Identify which cell holds the provided text, then report its [X, Y] central coordinate. 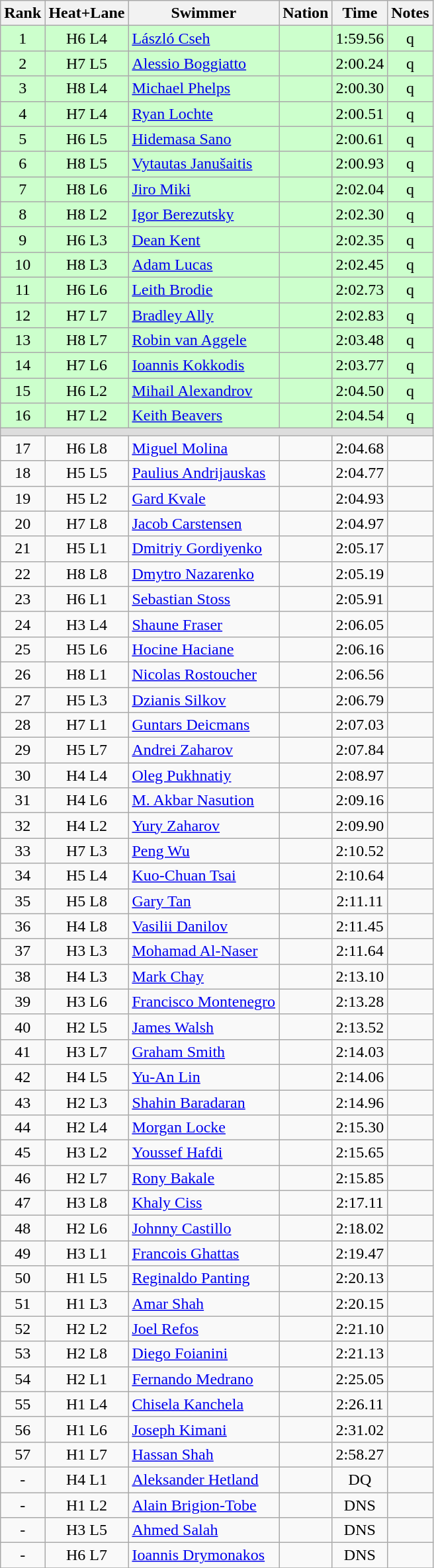
2:15.30 [360, 1128]
H7 L5 [87, 63]
22 [22, 574]
Jacob Carstensen [204, 524]
H1 L2 [87, 1505]
2:10.64 [360, 876]
H7 L4 [87, 114]
Adam Lucas [204, 264]
H4 L3 [87, 976]
Kuo-Chuan Tsai [204, 876]
6 [22, 164]
H2 L4 [87, 1128]
54 [22, 1379]
2:20.13 [360, 1278]
Aleksander Hetland [204, 1479]
H2 L6 [87, 1228]
2:02.83 [360, 315]
Johnny Castillo [204, 1228]
H8 L5 [87, 164]
H8 L8 [87, 574]
35 [22, 901]
2 [22, 63]
Fernando Medrano [204, 1379]
41 [22, 1052]
2:31.02 [360, 1429]
H3 L5 [87, 1530]
3 [22, 89]
Nation [306, 13]
Amar Shah [204, 1304]
Miguel Molina [204, 448]
H5 L8 [87, 901]
2:02.45 [360, 264]
Time [360, 13]
42 [22, 1077]
H6 L7 [87, 1555]
H2 L8 [87, 1354]
2:07.84 [360, 750]
Keith Beavers [204, 416]
19 [22, 498]
2:15.65 [360, 1153]
2:04.97 [360, 524]
Joel Refos [204, 1329]
2:00.61 [360, 139]
H3 L8 [87, 1203]
Robin van Aggele [204, 340]
2:08.97 [360, 775]
H3 L6 [87, 1001]
Peng Wu [204, 851]
31 [22, 801]
2:06.79 [360, 700]
Swimmer [204, 13]
53 [22, 1354]
43 [22, 1102]
34 [22, 876]
2:05.19 [360, 574]
2:04.68 [360, 448]
26 [22, 674]
Khaly Ciss [204, 1203]
Bradley Ally [204, 315]
H2 L1 [87, 1379]
Chisela Kanchela [204, 1404]
H1 L4 [87, 1404]
Gary Tan [204, 901]
H6 L8 [87, 448]
DQ [360, 1479]
16 [22, 416]
Igor Berezutsky [204, 214]
Yury Zaharov [204, 826]
2:06.16 [360, 649]
2:10.52 [360, 851]
2:11.64 [360, 951]
33 [22, 851]
Dmitriy Gordiyenko [204, 549]
Notes [410, 13]
H2 L5 [87, 1027]
2:00.30 [360, 89]
Rank [22, 13]
30 [22, 775]
Yu-An Lin [204, 1077]
2:18.02 [360, 1228]
Guntars Deicmans [204, 725]
Hidemasa Sano [204, 139]
James Walsh [204, 1027]
Nicolas Rostoucher [204, 674]
15 [22, 391]
44 [22, 1128]
H2 L3 [87, 1102]
52 [22, 1329]
Mark Chay [204, 976]
1 [22, 38]
H8 L1 [87, 674]
H5 L5 [87, 473]
Dmytro Nazarenko [204, 574]
H3 L1 [87, 1253]
27 [22, 700]
László Cseh [204, 38]
55 [22, 1404]
18 [22, 473]
49 [22, 1253]
46 [22, 1178]
H5 L1 [87, 549]
45 [22, 1153]
H5 L3 [87, 700]
H7 L3 [87, 851]
2:03.48 [360, 340]
29 [22, 750]
Gard Kvale [204, 498]
Rony Bakale [204, 1178]
Mohamad Al-Naser [204, 951]
2:14.96 [360, 1102]
Sebastian Stoss [204, 599]
Joseph Kimani [204, 1429]
Hocine Haciane [204, 649]
Youssef Hafdi [204, 1153]
32 [22, 826]
M. Akbar Nasution [204, 801]
2:02.30 [360, 214]
Alessio Boggiatto [204, 63]
H4 L6 [87, 801]
Shahin Baradaran [204, 1102]
H7 L8 [87, 524]
H8 L6 [87, 189]
2:07.03 [360, 725]
H1 L7 [87, 1454]
Vasilii Danilov [204, 926]
2:06.05 [360, 624]
H4 L1 [87, 1479]
47 [22, 1203]
2:25.05 [360, 1379]
H8 L2 [87, 214]
50 [22, 1278]
Dean Kent [204, 239]
Oleg Pukhnatiy [204, 775]
2:58.27 [360, 1454]
2:09.90 [360, 826]
Ioannis Kokkodis [204, 366]
H7 L7 [87, 315]
2:15.85 [360, 1178]
Graham Smith [204, 1052]
21 [22, 549]
2:13.10 [360, 976]
Paulius Andrijauskas [204, 473]
H5 L7 [87, 750]
2:21.10 [360, 1329]
2:05.17 [360, 549]
H1 L5 [87, 1278]
1:59.56 [360, 38]
25 [22, 649]
28 [22, 725]
13 [22, 340]
2:02.35 [360, 239]
4 [22, 114]
H5 L4 [87, 876]
36 [22, 926]
24 [22, 624]
7 [22, 189]
H1 L6 [87, 1429]
H7 L6 [87, 366]
Andrei Zaharov [204, 750]
2:00.51 [360, 114]
H4 L8 [87, 926]
2:11.11 [360, 901]
5 [22, 139]
2:09.16 [360, 801]
48 [22, 1228]
Leith Brodie [204, 290]
Alain Brigion-Tobe [204, 1505]
8 [22, 214]
20 [22, 524]
H7 L2 [87, 416]
H8 L4 [87, 89]
Shaune Fraser [204, 624]
2:21.13 [360, 1354]
H2 L7 [87, 1178]
Mihail Alexandrov [204, 391]
56 [22, 1429]
Michael Phelps [204, 89]
2:13.52 [360, 1027]
H8 L7 [87, 340]
Reginaldo Panting [204, 1278]
40 [22, 1027]
H3 L4 [87, 624]
51 [22, 1304]
Ryan Lochte [204, 114]
Morgan Locke [204, 1128]
2:13.28 [360, 1001]
H1 L3 [87, 1304]
H6 L2 [87, 391]
H2 L2 [87, 1329]
10 [22, 264]
Jiro Miki [204, 189]
H3 L3 [87, 951]
2:19.47 [360, 1253]
38 [22, 976]
17 [22, 448]
2:14.03 [360, 1052]
2:04.77 [360, 473]
H5 L6 [87, 649]
39 [22, 1001]
H3 L2 [87, 1153]
2:17.11 [360, 1203]
9 [22, 239]
H4 L4 [87, 775]
H7 L1 [87, 725]
Dzianis Silkov [204, 700]
H6 L4 [87, 38]
23 [22, 599]
H6 L5 [87, 139]
2:04.93 [360, 498]
57 [22, 1454]
2:05.91 [360, 599]
2:06.56 [360, 674]
37 [22, 951]
Ahmed Salah [204, 1530]
Hassan Shah [204, 1454]
H3 L7 [87, 1052]
14 [22, 366]
Francisco Montenegro [204, 1001]
12 [22, 315]
2:26.11 [360, 1404]
H6 L1 [87, 599]
H6 L6 [87, 290]
H5 L2 [87, 498]
2:02.04 [360, 189]
H6 L3 [87, 239]
2:02.73 [360, 290]
11 [22, 290]
H8 L3 [87, 264]
Heat+Lane [87, 13]
H4 L2 [87, 826]
2:00.24 [360, 63]
Ioannis Drymonakos [204, 1555]
2:04.54 [360, 416]
2:03.77 [360, 366]
2:14.06 [360, 1077]
Francois Ghattas [204, 1253]
2:20.15 [360, 1304]
Vytautas Janušaitis [204, 164]
2:04.50 [360, 391]
H4 L5 [87, 1077]
2:11.45 [360, 926]
2:00.93 [360, 164]
Diego Foianini [204, 1354]
